Find where the given text appears and provide that cell's center as (X, Y) coordinate. 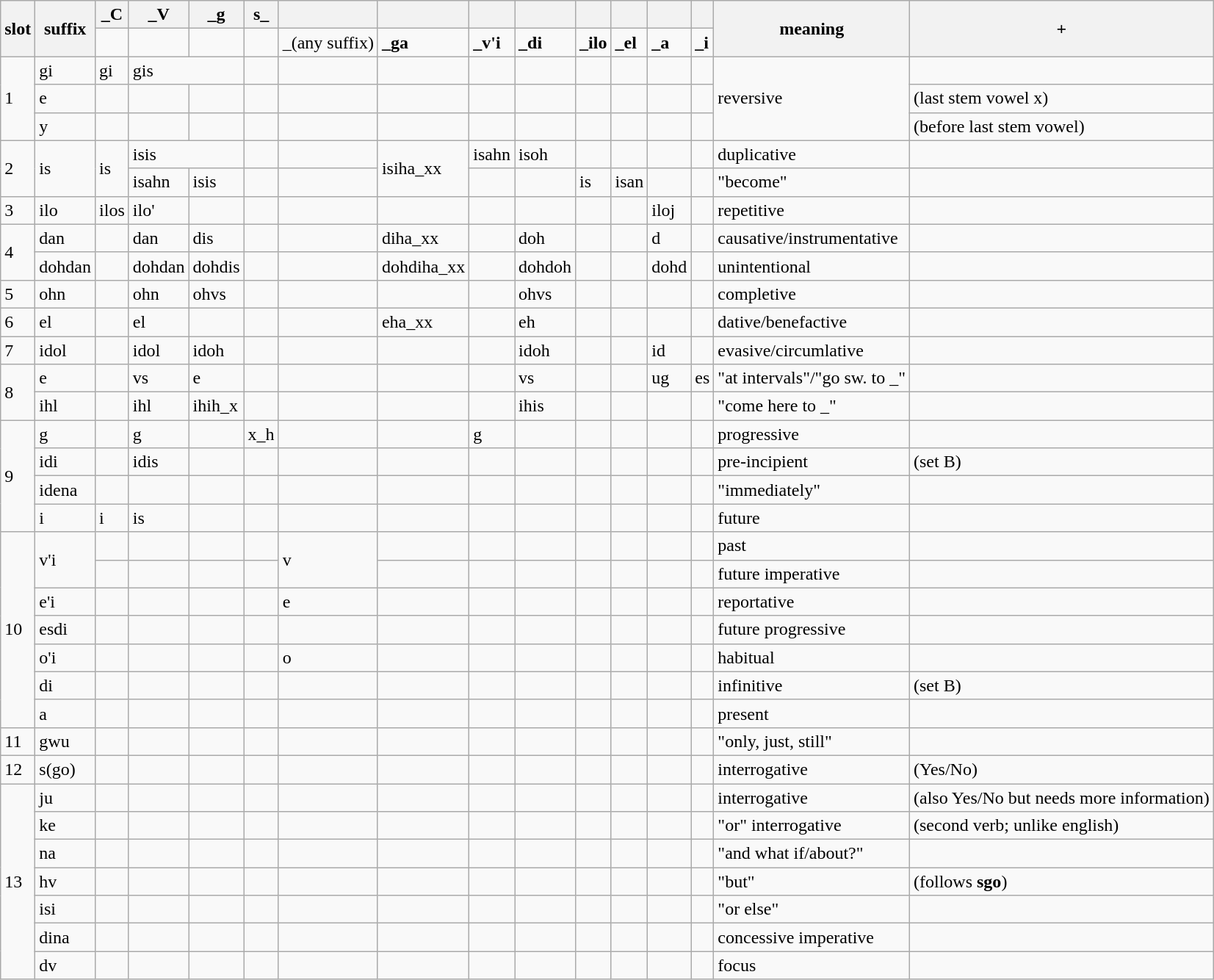
dv (65, 965)
esdi (65, 630)
eha_xx (423, 322)
idis (159, 462)
meaning (812, 29)
s(go) (65, 769)
s_ (261, 15)
_ga (423, 43)
o'i (65, 657)
idi (65, 462)
duplicative (812, 154)
v'i (65, 560)
o (328, 657)
_di (545, 43)
ug (670, 378)
reportative (812, 602)
_g (216, 15)
reversive (812, 98)
slot (18, 29)
ilo' (159, 210)
"only, just, still" (812, 741)
iloj (670, 210)
10 (18, 630)
future progressive (812, 630)
idena (65, 490)
_el (629, 43)
dohdiha_xx (423, 266)
isan (629, 182)
"or else" (812, 909)
5 (18, 294)
causative/instrumentative (812, 238)
(Yes/No) (1062, 769)
isoh (545, 154)
dohd (670, 266)
ihis (545, 406)
pre-incipient (812, 462)
concessive imperative (812, 937)
13 (18, 881)
dohdis (216, 266)
dohdoh (545, 266)
"immediately" (812, 490)
present (812, 713)
(before last stem vowel) (1062, 126)
doh (545, 238)
v (328, 560)
d (670, 238)
_V (159, 15)
suffix (65, 29)
dina (65, 937)
9 (18, 476)
isi (65, 909)
eh (545, 322)
"but" (812, 882)
_(any suffix) (328, 43)
2 (18, 168)
12 (18, 769)
+ (1062, 29)
diha_xx (423, 238)
future imperative (812, 574)
id (670, 350)
"become" (812, 182)
dative/benefactive (812, 322)
future (812, 518)
x_h (261, 434)
focus (812, 965)
"come here to _" (812, 406)
"or" interrogative (812, 826)
_ilo (593, 43)
isiha_xx (423, 168)
hv (65, 882)
di (65, 685)
habitual (812, 657)
na (65, 854)
1 (18, 98)
a (65, 713)
(second verb; unlike english) (1062, 826)
7 (18, 350)
gwu (65, 741)
es (702, 378)
11 (18, 741)
ihih_x (216, 406)
(last stem vowel x) (1062, 98)
"at intervals"/"go sw. to _" (812, 378)
_i (702, 43)
completive (812, 294)
3 (18, 210)
6 (18, 322)
past (812, 546)
y (65, 126)
_v'i (492, 43)
(follows sgo) (1062, 882)
_a (670, 43)
repetitive (812, 210)
"and what if/about?" (812, 854)
(also Yes/No but needs more information) (1062, 797)
progressive (812, 434)
8 (18, 392)
evasive/circumlative (812, 350)
gis (187, 71)
4 (18, 252)
infinitive (812, 685)
ilos (112, 210)
ju (65, 797)
dis (216, 238)
unintentional (812, 266)
ke (65, 826)
e'i (65, 602)
ilo (65, 210)
_C (112, 15)
